Find where the given text appears and provide that cell's center as (x, y) coordinate. 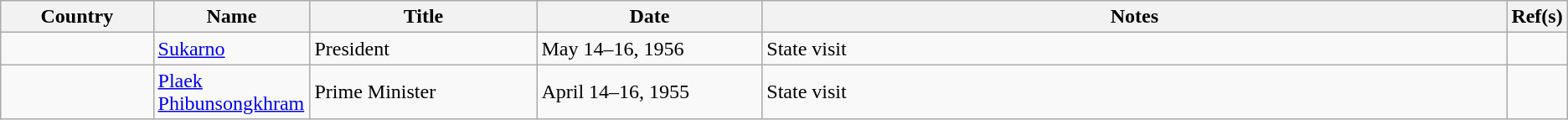
Notes (1134, 17)
President (424, 49)
Title (424, 17)
Plaek Phibunsongkhram (231, 92)
Sukarno (231, 49)
May 14–16, 1956 (650, 49)
Date (650, 17)
Country (77, 17)
Name (231, 17)
Prime Minister (424, 92)
Ref(s) (1537, 17)
April 14–16, 1955 (650, 92)
